Search for the cell housing the specified text and yield its [X, Y] center coordinate. 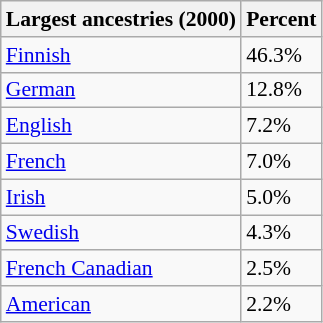
Finnish [121, 55]
2.5% [281, 269]
French Canadian [121, 269]
American [121, 304]
Largest ancestries (2000) [121, 19]
46.3% [281, 55]
7.0% [281, 162]
Irish [121, 197]
English [121, 126]
2.2% [281, 304]
Percent [281, 19]
German [121, 90]
Swedish [121, 233]
12.8% [281, 90]
4.3% [281, 233]
5.0% [281, 197]
7.2% [281, 126]
French [121, 162]
